Locate the cell with the specified text and output its [x, y] center coordinate. 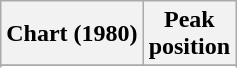
Peakposition [189, 34]
Chart (1980) [72, 34]
